Extract the (X, Y) coordinate from the center of the cell holding the provided text.  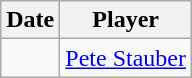
Pete Stauber (126, 58)
Date (30, 20)
Player (126, 20)
